Determine the (X, Y) coordinate at the center of the cell enclosing the given text.  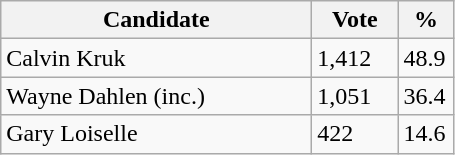
1,051 (355, 96)
% (426, 20)
1,412 (355, 58)
Candidate (156, 20)
Gary Loiselle (156, 134)
36.4 (426, 96)
14.6 (426, 134)
Calvin Kruk (156, 58)
48.9 (426, 58)
Vote (355, 20)
Wayne Dahlen (inc.) (156, 96)
422 (355, 134)
